Scan for the cell matching the given text and deliver its [X, Y] coordinate at center. 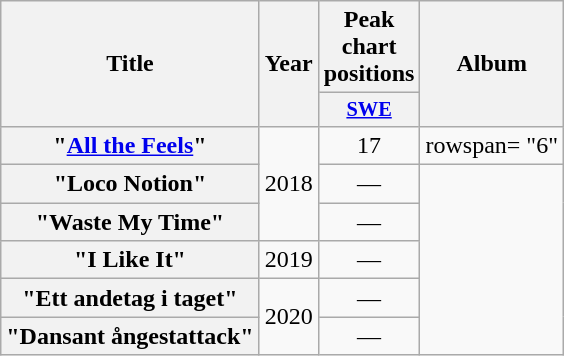
"Waste My Time" [130, 222]
Peak chart positions [369, 47]
SWE [369, 110]
17 [369, 145]
Year [288, 64]
Title [130, 64]
"I Like It" [130, 260]
2018 [288, 183]
2020 [288, 317]
Album [492, 64]
rowspan= "6" [492, 145]
"Dansant ångestattack" [130, 336]
2019 [288, 260]
"All the Feels" [130, 145]
"Loco Notion" [130, 184]
"Ett andetag i taget" [130, 298]
